For the text-containing cell, return its midpoint in [x, y] coordinate format. 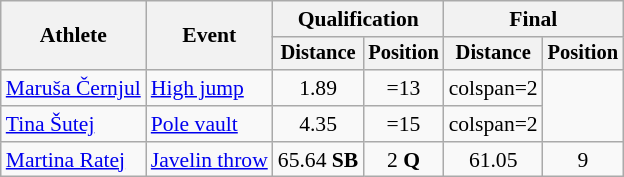
1.89 [318, 88]
=15 [403, 124]
Pole vault [210, 124]
=13 [403, 88]
Event [210, 36]
Qualification [358, 19]
Tina Šutej [74, 124]
Maruša Černjul [74, 88]
High jump [210, 88]
Athlete [74, 36]
Final [534, 19]
4.35 [318, 124]
